Return [x, y] of the center of cell containing provided text 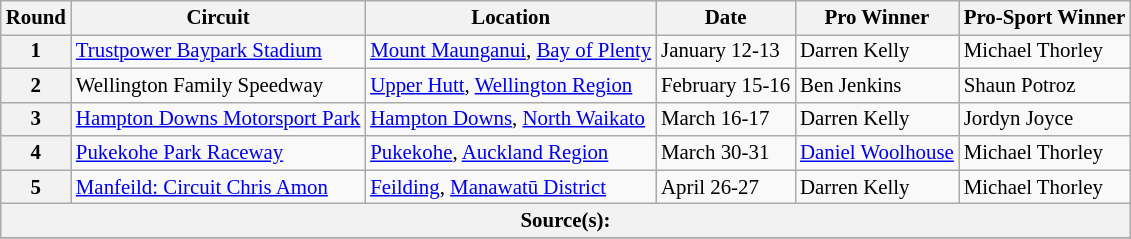
Location [510, 18]
Pukekohe Park Raceway [218, 153]
February 15-16 [726, 85]
Pro Winner [877, 18]
Wellington Family Speedway [218, 85]
Hampton Downs Motorsport Park [218, 119]
Source(s): [566, 221]
Upper Hutt, Wellington Region [510, 85]
2 [36, 85]
Shaun Potroz [1045, 85]
Jordyn Joyce [1045, 119]
4 [36, 153]
Ben Jenkins [877, 85]
5 [36, 187]
3 [36, 119]
Round [36, 18]
1 [36, 51]
Trustpower Baypark Stadium [218, 51]
Pro-Sport Winner [1045, 18]
April 26-27 [726, 187]
Pukekohe, Auckland Region [510, 153]
January 12-13 [726, 51]
Daniel Woolhouse [877, 153]
Mount Maunganui, Bay of Plenty [510, 51]
Manfeild: Circuit Chris Amon [218, 187]
Hampton Downs, North Waikato [510, 119]
March 30-31 [726, 153]
Circuit [218, 18]
Date [726, 18]
March 16-17 [726, 119]
Feilding, Manawatū District [510, 187]
